Identify which cell holds the provided text, then report its (x, y) central coordinate. 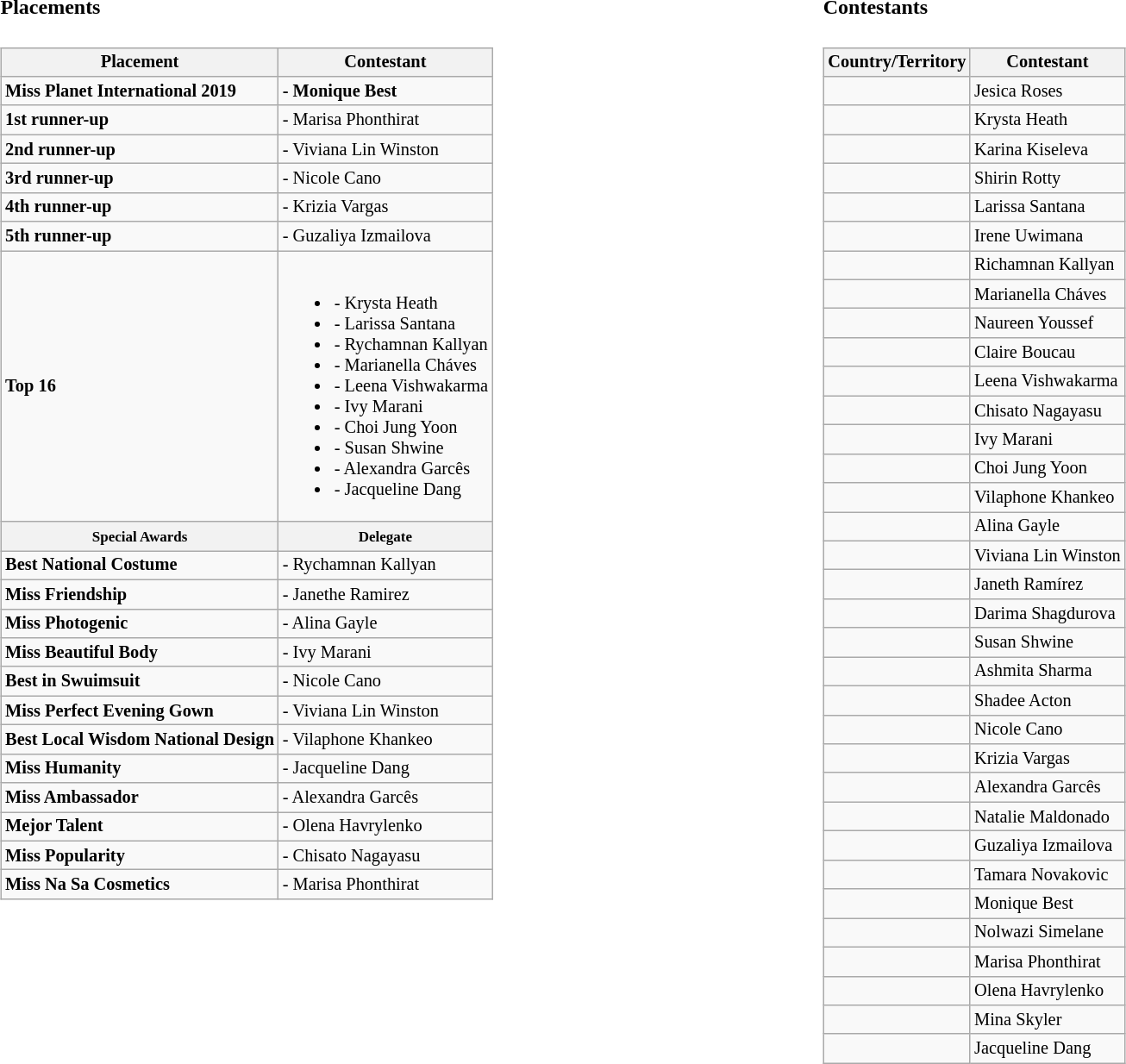
Richamnan Kallyan (1047, 266)
Miss Friendship (140, 594)
- Krizia Vargas (385, 207)
Ashmita Sharma (1047, 672)
Monique Best (1047, 904)
Mina Skyler (1047, 1020)
Olena Havrylenko (1047, 991)
- Janethe Ramirez (385, 594)
Best Local Wisdom National Design (140, 740)
Irene Uwimana (1047, 236)
- Vilaphone Khankeo (385, 740)
Jesica Roses (1047, 91)
Top 16 (140, 386)
Delegate (385, 536)
Viviana Lin Winston (1047, 555)
3rd runner-up (140, 178)
Miss Na Sa Cosmetics (140, 885)
Darima Shagdurova (1047, 614)
Alina Gayle (1047, 527)
Krysta Heath (1047, 120)
Miss Planet International 2019 (140, 91)
4th runner-up (140, 207)
- Ivy Marani (385, 653)
Miss Popularity (140, 855)
Miss Photogenic (140, 623)
- Chisato Nagayasu (385, 855)
- Jacqueline Dang (385, 768)
Placement (140, 62)
Choi Jung Yoon (1047, 468)
Janeth Ramírez (1047, 585)
Marisa Phonthirat (1047, 961)
Guzaliya Izmailova (1047, 846)
Karina Kiseleva (1047, 149)
Best National Costume (140, 566)
Miss Ambassador (140, 798)
Natalie Maldonado (1047, 817)
- Guzaliya Izmailova (385, 236)
Mejor Talent (140, 827)
5th runner-up (140, 236)
Claire Boucau (1047, 353)
Vilaphone Khankeo (1047, 498)
Krizia Vargas (1047, 759)
2nd runner-up (140, 149)
1st runner-up (140, 120)
Nicole Cano (1047, 729)
Leena Vishwakarma (1047, 381)
- Olena Havrylenko (385, 827)
Larissa Santana (1047, 207)
Best in Swuimsuit (140, 681)
- Monique Best (385, 91)
Naureen Youssef (1047, 323)
- Alexandra Garcês (385, 798)
- Alina Gayle (385, 623)
Miss Humanity (140, 768)
Country/Territory (897, 62)
Ivy Marani (1047, 440)
Alexandra Garcês (1047, 787)
Tamara Novakovic (1047, 874)
Marianella Cháves (1047, 294)
Shadee Acton (1047, 700)
Shirin Rotty (1047, 178)
Susan Shwine (1047, 642)
Miss Beautiful Body (140, 653)
Special Awards (140, 536)
Miss Perfect Evening Gown (140, 710)
Chisato Nagayasu (1047, 410)
Jacqueline Dang (1047, 1048)
Nolwazi Simelane (1047, 933)
- Rychamnan Kallyan (385, 566)
